Pinpoint the cell where the given text exists, returning its (X, Y) midpoint coordinate. 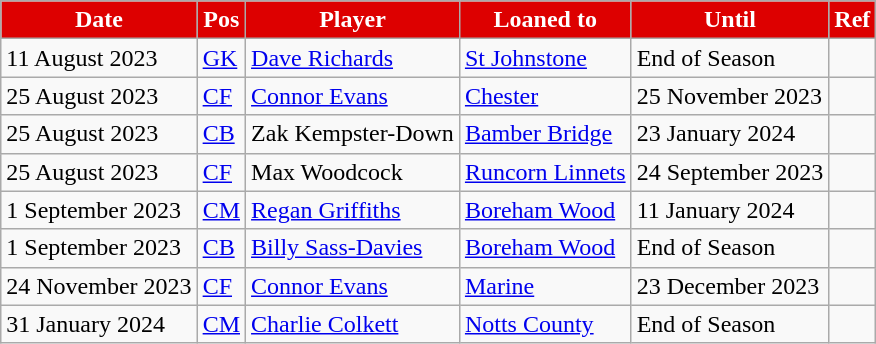
Date (99, 20)
31 January 2024 (99, 324)
Until (730, 20)
24 September 2023 (730, 172)
23 December 2023 (730, 286)
Marine (545, 286)
Dave Richards (353, 58)
GK (221, 58)
Pos (221, 20)
Player (353, 20)
11 August 2023 (99, 58)
11 January 2024 (730, 210)
Runcorn Linnets (545, 172)
St Johnstone (545, 58)
Zak Kempster-Down (353, 134)
Chester (545, 96)
25 November 2023 (730, 96)
Ref (852, 20)
23 January 2024 (730, 134)
Bamber Bridge (545, 134)
Regan Griffiths (353, 210)
Notts County (545, 324)
Billy Sass-Davies (353, 248)
Charlie Colkett (353, 324)
24 November 2023 (99, 286)
Max Woodcock (353, 172)
Loaned to (545, 20)
